From the cell containing the given text, extract its center point as (X, Y) coordinate. 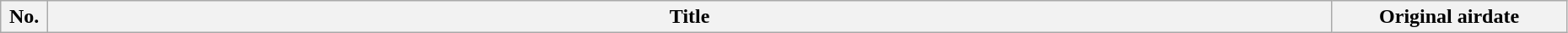
Title (689, 17)
No. (24, 17)
Original airdate (1449, 17)
